Locate the cell with the specified text and output its [X, Y] center coordinate. 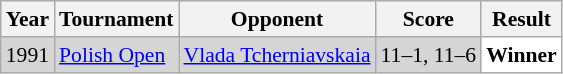
Winner [522, 55]
Polish Open [116, 55]
Score [429, 19]
Tournament [116, 19]
Opponent [278, 19]
Vlada Tcherniavskaia [278, 55]
1991 [28, 55]
Result [522, 19]
Year [28, 19]
11–1, 11–6 [429, 55]
